Determine the (x, y) coordinate at the center of the cell enclosing the given text.  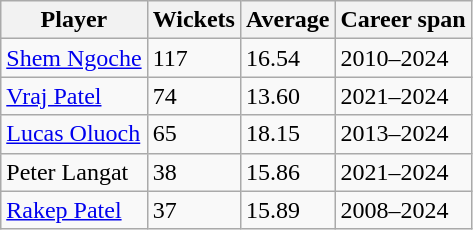
13.60 (288, 96)
2008–2024 (403, 210)
74 (194, 96)
65 (194, 134)
37 (194, 210)
Lucas Oluoch (74, 134)
Shem Ngoche (74, 58)
Rakep Patel (74, 210)
Wickets (194, 20)
16.54 (288, 58)
Average (288, 20)
15.89 (288, 210)
15.86 (288, 172)
2010–2024 (403, 58)
Player (74, 20)
Career span (403, 20)
Peter Langat (74, 172)
18.15 (288, 134)
38 (194, 172)
2013–2024 (403, 134)
117 (194, 58)
Vraj Patel (74, 96)
